Determine the (x, y) coordinate at the center of the cell enclosing the given text.  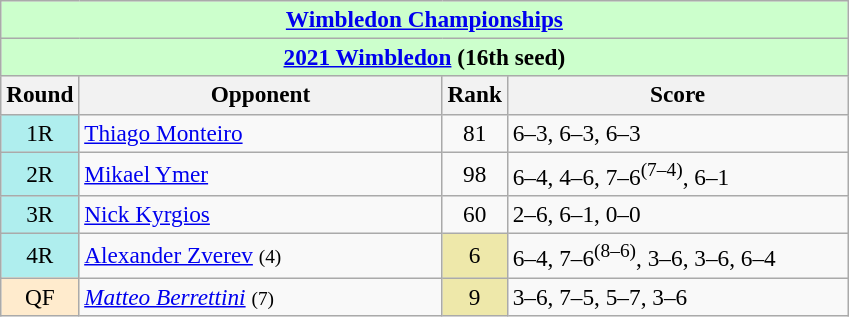
60 (474, 214)
6–4, 7–6(8–6), 3–6, 3–6, 6–4 (678, 255)
Round (40, 95)
Mikael Ymer (260, 173)
2021 Wimbledon (16th seed) (424, 57)
QF (40, 296)
81 (474, 133)
Wimbledon Championships (424, 19)
Rank (474, 95)
3–6, 7–5, 5–7, 3–6 (678, 296)
4R (40, 255)
1R (40, 133)
98 (474, 173)
2R (40, 173)
Nick Kyrgios (260, 214)
9 (474, 296)
6–4, 4–6, 7–6(7–4), 6–1 (678, 173)
Matteo Berrettini (7) (260, 296)
Thiago Monteiro (260, 133)
Opponent (260, 95)
Score (678, 95)
6–3, 6–3, 6–3 (678, 133)
3R (40, 214)
Alexander Zverev (4) (260, 255)
2–6, 6–1, 0–0 (678, 214)
6 (474, 255)
